For the text-containing cell, return its midpoint in (x, y) coordinate format. 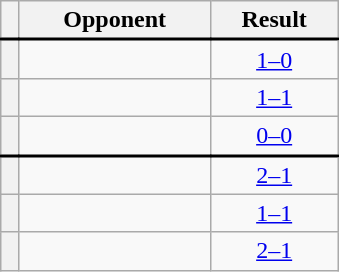
0–0 (274, 136)
1–0 (274, 60)
Opponent (114, 20)
Result (274, 20)
